Locate the cell with the specified text and output its [X, Y] center coordinate. 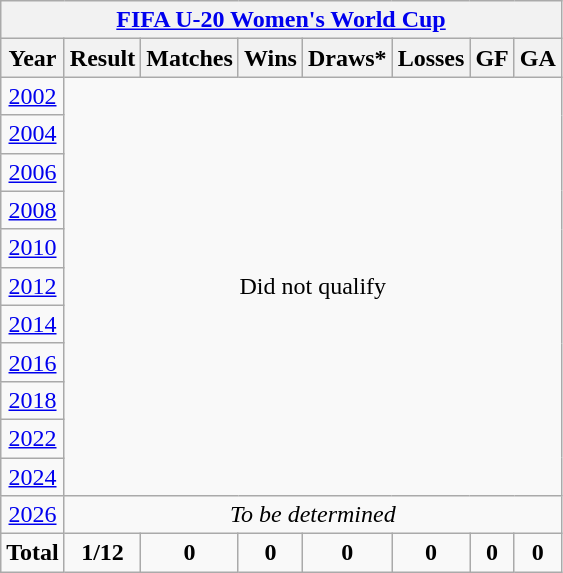
Result [102, 58]
GF [492, 58]
FIFA U-20 Women's World Cup [282, 20]
2004 [33, 134]
2024 [33, 477]
Wins [270, 58]
To be determined [312, 515]
2008 [33, 210]
Draws* [347, 58]
2022 [33, 438]
2014 [33, 324]
1/12 [102, 553]
GA [538, 58]
Year [33, 58]
Losses [431, 58]
2012 [33, 286]
Matches [190, 58]
2026 [33, 515]
2018 [33, 400]
2016 [33, 362]
Did not qualify [312, 286]
2006 [33, 172]
2002 [33, 96]
2010 [33, 248]
Total [33, 553]
